Find where the given text appears and provide that cell's center as (x, y) coordinate. 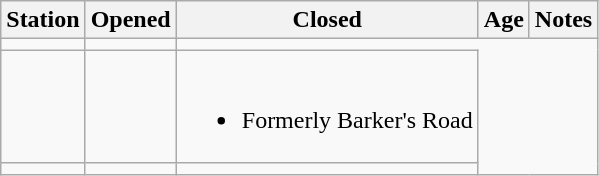
Closed (327, 20)
Formerly Barker's Road (327, 106)
Opened (130, 20)
Station (43, 20)
Notes (563, 20)
Age (504, 20)
